Determine the (x, y) coordinate at the center of the cell enclosing the given text.  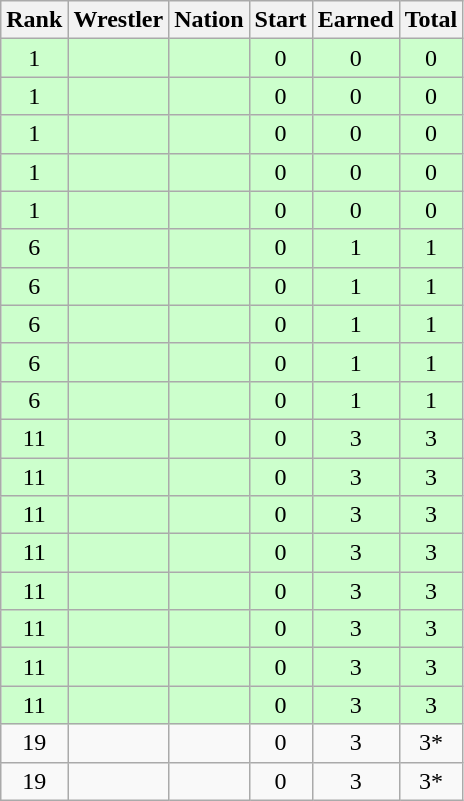
Earned (356, 20)
Nation (209, 20)
Rank (34, 20)
Start (280, 20)
Wrestler (118, 20)
Total (431, 20)
